Search for the cell housing the specified text and yield its [X, Y] center coordinate. 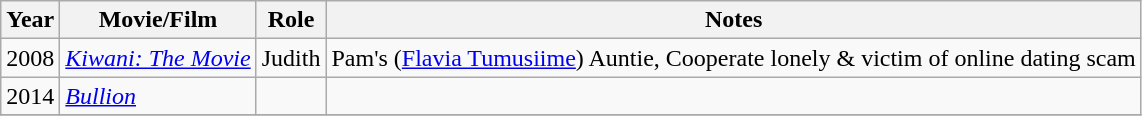
Pam's (Flavia Tumusiime) Auntie, Cooperate lonely & victim of online dating scam [734, 58]
Notes [734, 20]
2008 [30, 58]
Kiwani: The Movie [158, 58]
Role [291, 20]
Judith [291, 58]
Bullion [158, 96]
Year [30, 20]
Movie/Film [158, 20]
2014 [30, 96]
